Find where the given text appears and provide that cell's center as (X, Y) coordinate. 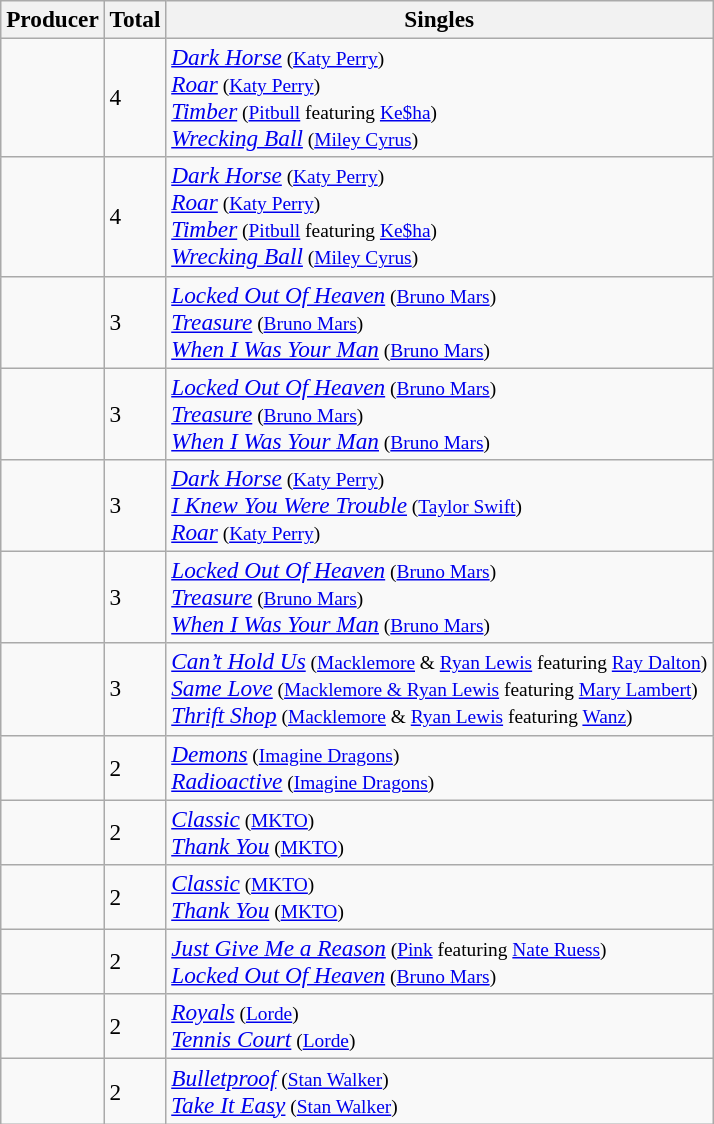
Demons (Imagine Dragons)Radioactive (Imagine Dragons) (440, 768)
Bulletproof (Stan Walker)Take It Easy (Stan Walker) (440, 1090)
Producer (52, 19)
Royals (Lorde)Tennis Court (Lorde) (440, 1026)
Just Give Me a Reason (Pink featuring Nate Ruess)Locked Out Of Heaven (Bruno Mars) (440, 962)
Dark Horse (Katy Perry)I Knew You Were Trouble (Taylor Swift)Roar (Katy Perry) (440, 505)
Total (135, 19)
Singles (440, 19)
